For the text-containing cell, return its midpoint in [x, y] coordinate format. 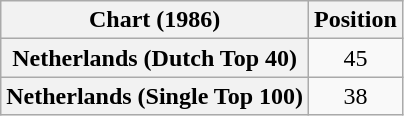
Netherlands (Single Top 100) [155, 96]
Chart (1986) [155, 20]
Position [356, 20]
38 [356, 96]
45 [356, 58]
Netherlands (Dutch Top 40) [155, 58]
